Determine the [X, Y] coordinate at the center of the cell enclosing the given text.  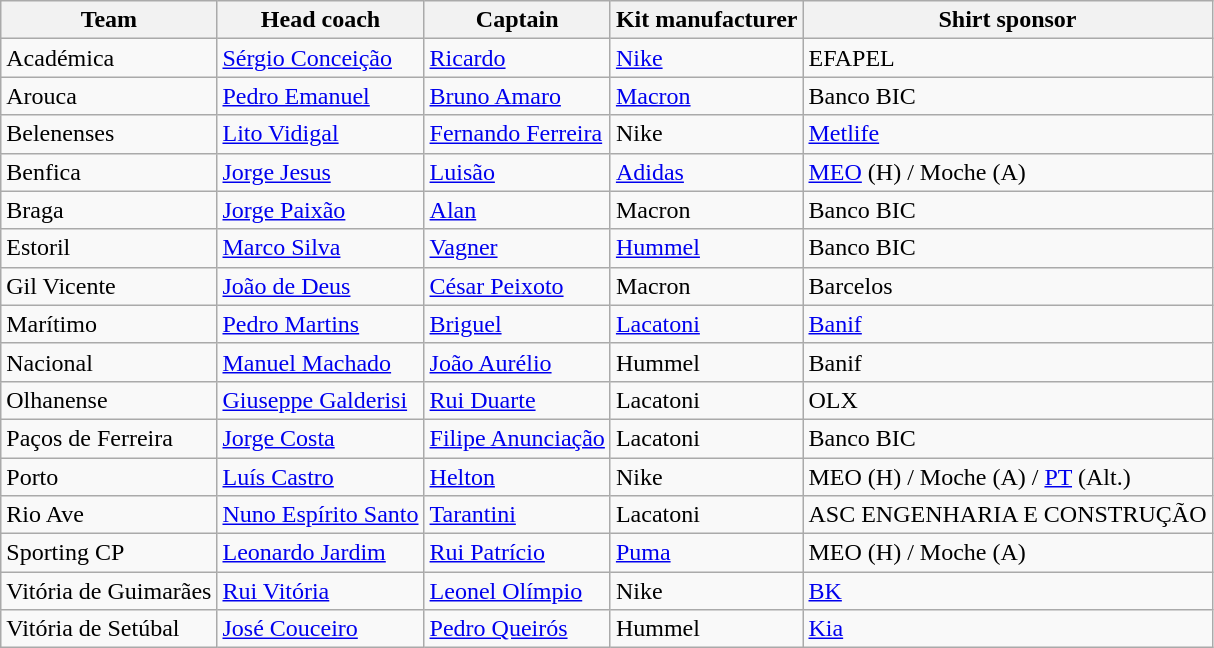
Nuno Espírito Santo [320, 515]
Vagner [517, 248]
Manuel Machado [320, 362]
Head coach [320, 20]
Bruno Amaro [517, 96]
Luís Castro [320, 477]
OLX [1008, 400]
Giuseppe Galderisi [320, 400]
Académica [109, 58]
Braga [109, 210]
João Aurélio [517, 362]
Pedro Queirós [517, 629]
Filipe Anunciação [517, 438]
Vitória de Setúbal [109, 629]
Sérgio Conceição [320, 58]
Olhanense [109, 400]
Estoril [109, 248]
Jorge Paixão [320, 210]
Ricardo [517, 58]
Lito Vidigal [320, 134]
Gil Vicente [109, 286]
João de Deus [320, 286]
Nacional [109, 362]
Marco Silva [320, 248]
Pedro Emanuel [320, 96]
Briguel [517, 324]
Rui Patrício [517, 553]
Rui Vitória [320, 591]
Kit manufacturer [706, 20]
Leonel Olímpio [517, 591]
Alan [517, 210]
Adidas [706, 172]
Jorge Costa [320, 438]
Shirt sponsor [1008, 20]
Sporting CP [109, 553]
Marítimo [109, 324]
EFAPEL [1008, 58]
Puma [706, 553]
ASC ENGENHARIA E CONSTRUÇÃO [1008, 515]
Benfica [109, 172]
Kia [1008, 629]
Arouca [109, 96]
César Peixoto [517, 286]
Leonardo Jardim [320, 553]
BK [1008, 591]
José Couceiro [320, 629]
MEO (H) / Moche (A) / PT (Alt.) [1008, 477]
Belenenses [109, 134]
Luisão [517, 172]
Porto [109, 477]
Jorge Jesus [320, 172]
Paços de Ferreira [109, 438]
Metlife [1008, 134]
Barcelos [1008, 286]
Rui Duarte [517, 400]
Fernando Ferreira [517, 134]
Vitória de Guimarães [109, 591]
Pedro Martins [320, 324]
Helton [517, 477]
Rio Ave [109, 515]
Captain [517, 20]
Team [109, 20]
Tarantini [517, 515]
